Find where the given text appears and provide that cell's center as (X, Y) coordinate. 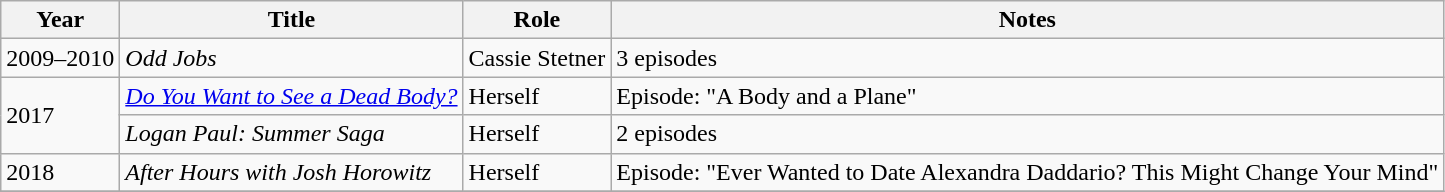
Year (60, 20)
Do You Want to See a Dead Body? (292, 96)
Title (292, 20)
Cassie Stetner (537, 58)
Notes (1028, 20)
3 episodes (1028, 58)
2009–2010 (60, 58)
2018 (60, 172)
Role (537, 20)
Odd Jobs (292, 58)
2017 (60, 115)
After Hours with Josh Horowitz (292, 172)
2 episodes (1028, 134)
Episode: "A Body and a Plane" (1028, 96)
Logan Paul: Summer Saga (292, 134)
Episode: "Ever Wanted to Date Alexandra Daddario? This Might Change Your Mind" (1028, 172)
